Locate the cell with the specified text and output its (X, Y) center coordinate. 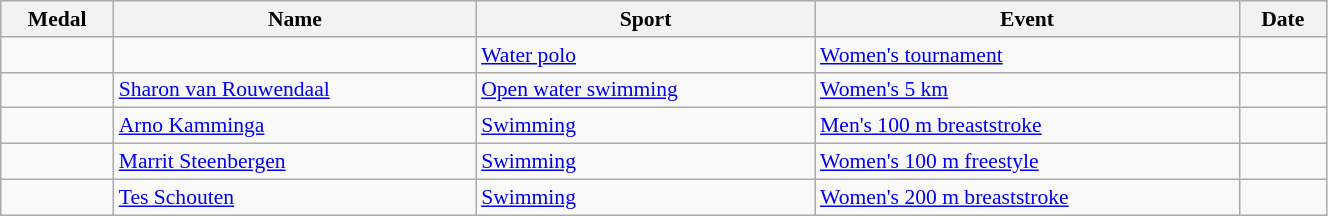
Sport (646, 19)
Arno Kamminga (295, 126)
Date (1282, 19)
Women's 5 km (1027, 90)
Women's 200 m breaststroke (1027, 197)
Women's 100 m freestyle (1027, 162)
Name (295, 19)
Water polo (646, 55)
Medal (58, 19)
Men's 100 m breaststroke (1027, 126)
Event (1027, 19)
Sharon van Rouwendaal (295, 90)
Women's tournament (1027, 55)
Marrit Steenbergen (295, 162)
Open water swimming (646, 90)
Tes Schouten (295, 197)
